Detect which cell encompasses the target text, then output its (X, Y) center coordinate. 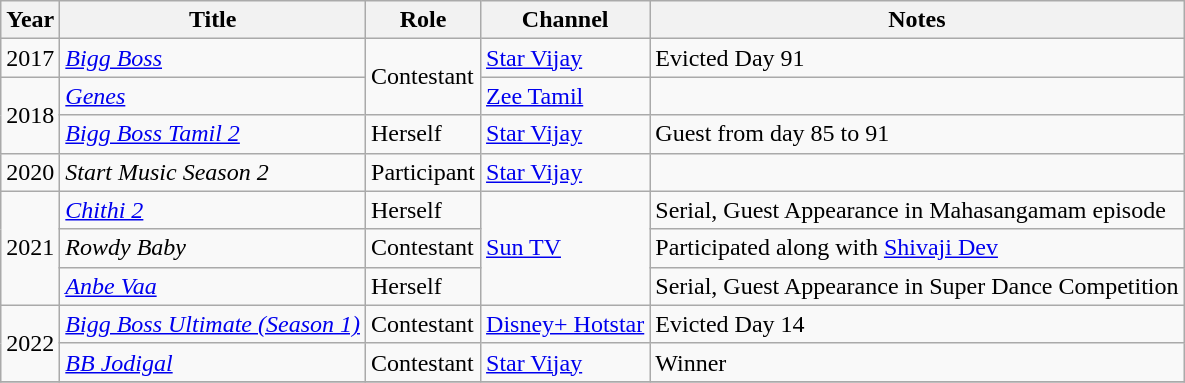
Chithi 2 (213, 210)
Bigg Boss Tamil 2 (213, 134)
Winner (917, 362)
BB Jodigal (213, 362)
Title (213, 20)
2018 (30, 115)
Serial, Guest Appearance in Super Dance Competition (917, 286)
2020 (30, 172)
Genes (213, 96)
Evicted Day 91 (917, 58)
Sun TV (566, 248)
Participant (424, 172)
Guest from day 85 to 91 (917, 134)
Bigg Boss Ultimate (Season 1) (213, 324)
Serial, Guest Appearance in Mahasangamam episode (917, 210)
Bigg Boss (213, 58)
Evicted Day 14 (917, 324)
Channel (566, 20)
2017 (30, 58)
Role (424, 20)
Anbe Vaa (213, 286)
2021 (30, 248)
Rowdy Baby (213, 248)
Participated along with Shivaji Dev (917, 248)
Notes (917, 20)
Zee Tamil (566, 96)
Disney+ Hotstar (566, 324)
2022 (30, 343)
Year (30, 20)
Start Music Season 2 (213, 172)
